Scan for the cell matching the given text and deliver its [x, y] coordinate at center. 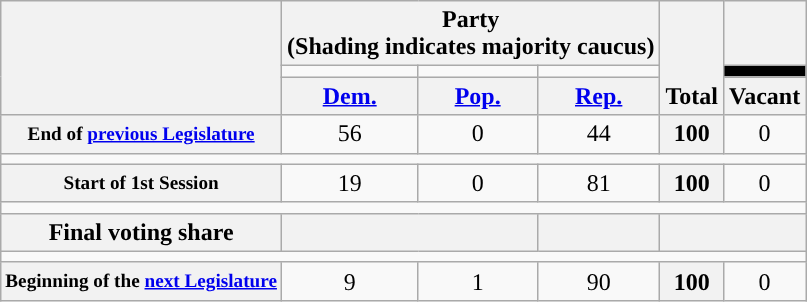
19 [350, 183]
44 [598, 134]
56 [350, 134]
Beginning of the next Legislature [142, 281]
Party (Shading indicates majority caucus) [471, 34]
Rep. [598, 96]
90 [598, 281]
Final voting share [142, 232]
Start of 1st Session [142, 183]
Total [692, 58]
Pop. [478, 96]
1 [478, 281]
Vacant [764, 96]
End of previous Legislature [142, 134]
9 [350, 281]
81 [598, 183]
Dem. [350, 96]
